From the cell containing the given text, extract its center point as (X, Y) coordinate. 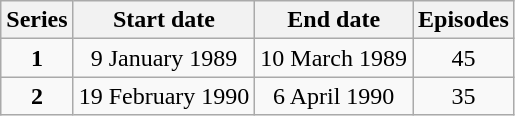
1 (37, 58)
2 (37, 96)
10 March 1989 (334, 58)
Series (37, 20)
9 January 1989 (164, 58)
45 (464, 58)
35 (464, 96)
Start date (164, 20)
19 February 1990 (164, 96)
Episodes (464, 20)
6 April 1990 (334, 96)
End date (334, 20)
